For the text-containing cell, return its midpoint in (x, y) coordinate format. 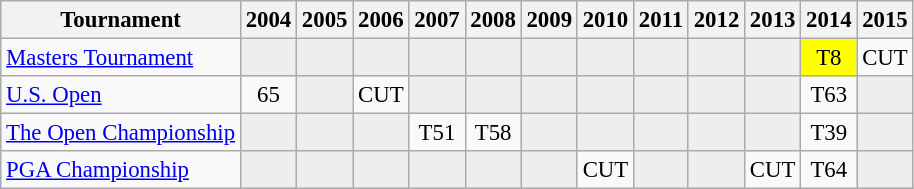
Masters Tournament (121, 58)
2005 (325, 20)
T39 (829, 133)
2006 (381, 20)
T64 (829, 170)
65 (268, 95)
2010 (605, 20)
2004 (268, 20)
U.S. Open (121, 95)
2015 (885, 20)
The Open Championship (121, 133)
2014 (829, 20)
Tournament (121, 20)
2007 (437, 20)
2011 (660, 20)
T63 (829, 95)
T8 (829, 58)
2013 (773, 20)
2009 (549, 20)
T51 (437, 133)
T58 (493, 133)
PGA Championship (121, 170)
2008 (493, 20)
2012 (716, 20)
